Detect which cell encompasses the target text, then output its (X, Y) center coordinate. 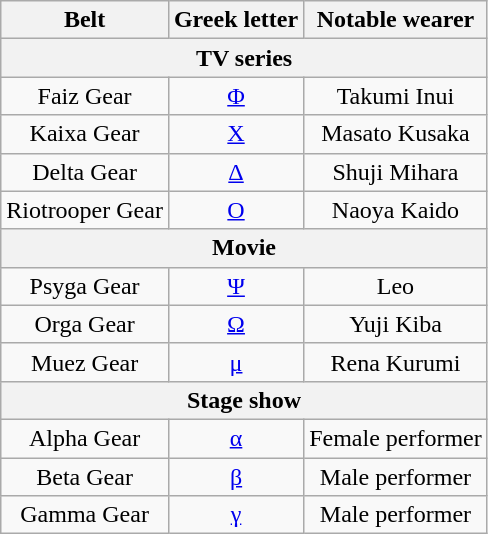
Masato Kusaka (396, 134)
Kaixa Gear (85, 134)
Alpha Gear (85, 438)
TV series (244, 58)
Takumi Inui (396, 96)
Delta Gear (85, 172)
Belt (85, 20)
μ (236, 362)
Leo (396, 286)
Ο (236, 210)
Riotrooper Gear (85, 210)
Beta Gear (85, 477)
Ψ (236, 286)
Female performer (396, 438)
Psyga Gear (85, 286)
Rena Kurumi (396, 362)
Orga Gear (85, 324)
β (236, 477)
Notable wearer (396, 20)
Gamma Gear (85, 515)
Χ (236, 134)
Ω (236, 324)
Faiz Gear (85, 96)
Shuji Mihara (396, 172)
Yuji Kiba (396, 324)
Stage show (244, 400)
Δ (236, 172)
γ (236, 515)
Movie (244, 248)
α (236, 438)
Naoya Kaido (396, 210)
Muez Gear (85, 362)
Greek letter (236, 20)
Φ (236, 96)
